From the cell containing the given text, extract its center point as [X, Y] coordinate. 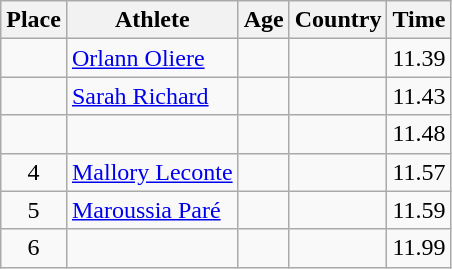
11.57 [419, 172]
Athlete [152, 20]
Orlann Oliere [152, 58]
Age [264, 20]
11.43 [419, 96]
4 [34, 172]
11.99 [419, 248]
11.39 [419, 58]
11.59 [419, 210]
Maroussia Paré [152, 210]
5 [34, 210]
Mallory Leconte [152, 172]
Sarah Richard [152, 96]
11.48 [419, 134]
Time [419, 20]
Country [338, 20]
Place [34, 20]
6 [34, 248]
